Determine the [x, y] coordinate at the center of the cell enclosing the given text.  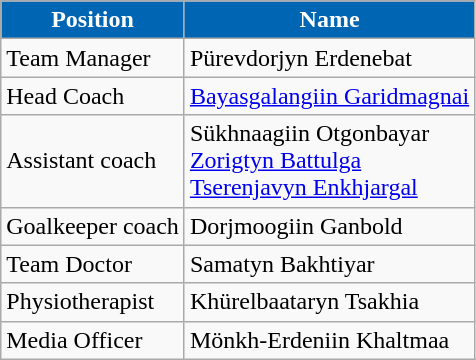
Bayasgalangiin Garidmagnai [329, 96]
Head Coach [93, 96]
Goalkeeper coach [93, 226]
Sükhnaagiin Otgonbayar Zorigtyn Battulga Tserenjavyn Enkhjargal [329, 161]
Assistant coach [93, 161]
Name [329, 20]
Team Doctor [93, 264]
Team Manager [93, 58]
Position [93, 20]
Samatyn Bakhtiyar [329, 264]
Pürevdorjyn Erdenebat [329, 58]
Khürelbaataryn Tsakhia [329, 302]
Media Officer [93, 340]
Mönkh-Erdeniin Khaltmaa [329, 340]
Physiotherapist [93, 302]
Dorjmoogiin Ganbold [329, 226]
